Capture the cell that displays the provided text and extract its [x, y] central coordinate. 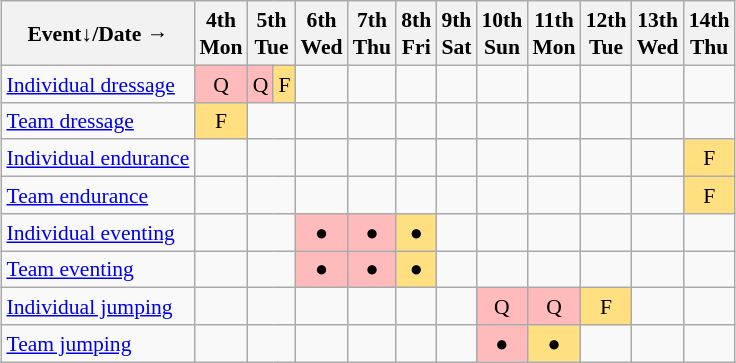
Individual eventing [98, 232]
Individual dressage [98, 84]
10thSun [502, 33]
13thWed [658, 33]
Individual endurance [98, 158]
Team dressage [98, 120]
Event↓/Date → [98, 33]
Team eventing [98, 268]
6thWed [322, 33]
Team endurance [98, 194]
14thThu [710, 33]
4thMon [220, 33]
11thMon [554, 33]
7thThu [372, 33]
Team jumping [98, 344]
Individual jumping [98, 306]
9thSat [456, 33]
5thTue [272, 33]
8thFri [416, 33]
12thTue [606, 33]
